Search for the cell housing the specified text and yield its [X, Y] center coordinate. 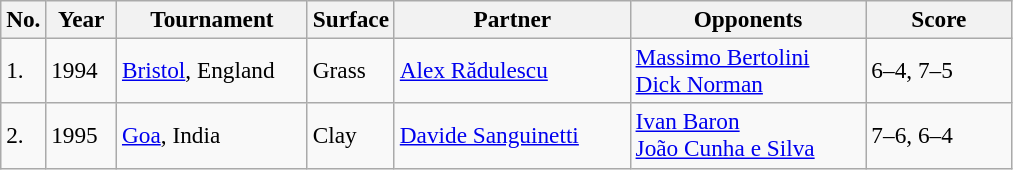
Year [82, 19]
Tournament [212, 19]
No. [24, 19]
7–6, 6–4 [939, 136]
2. [24, 136]
Surface [350, 19]
Score [939, 19]
Opponents [748, 19]
Grass [350, 70]
Massimo Bertolini Dick Norman [748, 70]
6–4, 7–5 [939, 70]
Goa, India [212, 136]
1994 [82, 70]
Bristol, England [212, 70]
Ivan Baron João Cunha e Silva [748, 136]
Clay [350, 136]
1. [24, 70]
Alex Rădulescu [512, 70]
Partner [512, 19]
1995 [82, 136]
Davide Sanguinetti [512, 136]
